Find where the given text appears and provide that cell's center as (x, y) coordinate. 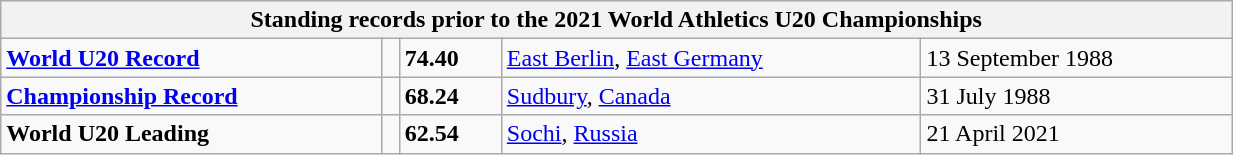
World U20 Leading (192, 134)
31 July 1988 (1076, 96)
World U20 Record (192, 58)
Standing records prior to the 2021 World Athletics U20 Championships (616, 20)
13 September 1988 (1076, 58)
East Berlin, East Germany (711, 58)
21 April 2021 (1076, 134)
62.54 (450, 134)
Sochi, Russia (711, 134)
74.40 (450, 58)
68.24 (450, 96)
Sudbury, Canada (711, 96)
Championship Record (192, 96)
